Extract the (X, Y) coordinate from the center of the cell holding the provided text.  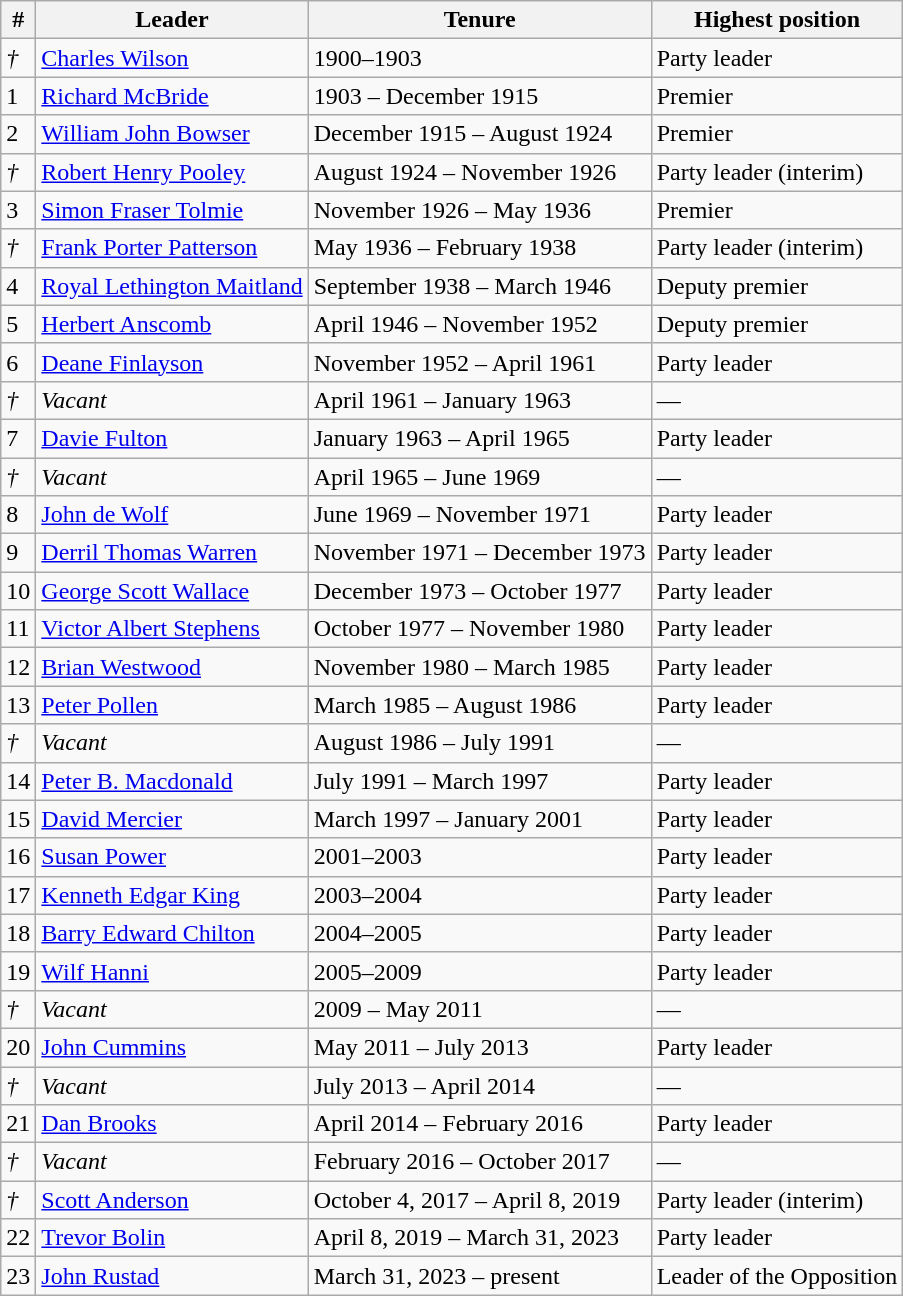
George Scott Wallace (172, 591)
21 (18, 1124)
William John Bowser (172, 134)
Wilf Hanni (172, 971)
Frank Porter Patterson (172, 248)
19 (18, 971)
June 1969 – November 1971 (480, 515)
6 (18, 362)
November 1926 – May 1936 (480, 210)
Royal Lethington Maitland (172, 286)
April 1961 – January 1963 (480, 400)
Leader (172, 20)
February 2016 – October 2017 (480, 1162)
Simon Fraser Tolmie (172, 210)
2003–2004 (480, 895)
17 (18, 895)
Kenneth Edgar King (172, 895)
Highest position (777, 20)
August 1924 – November 1926 (480, 172)
16 (18, 857)
October 4, 2017 – April 8, 2019 (480, 1200)
December 1973 – October 1977 (480, 591)
April 2014 – February 2016 (480, 1124)
2001–2003 (480, 857)
# (18, 20)
September 1938 – March 1946 (480, 286)
10 (18, 591)
April 8, 2019 – March 31, 2023 (480, 1238)
March 1997 – January 2001 (480, 819)
14 (18, 781)
August 1986 – July 1991 (480, 743)
3 (18, 210)
Dan Brooks (172, 1124)
Robert Henry Pooley (172, 172)
May 1936 – February 1938 (480, 248)
Davie Fulton (172, 438)
23 (18, 1276)
November 1971 – December 1973 (480, 553)
Herbert Anscomb (172, 324)
5 (18, 324)
July 1991 – March 1997 (480, 781)
April 1965 – June 1969 (480, 477)
John de Wolf (172, 515)
Scott Anderson (172, 1200)
1 (18, 96)
4 (18, 286)
April 1946 – November 1952 (480, 324)
Barry Edward Chilton (172, 933)
2004–2005 (480, 933)
Charles Wilson (172, 58)
9 (18, 553)
Peter B. Macdonald (172, 781)
2 (18, 134)
2005–2009 (480, 971)
July 2013 – April 2014 (480, 1085)
13 (18, 705)
March 31, 2023 – present (480, 1276)
15 (18, 819)
1900–1903 (480, 58)
November 1980 – March 1985 (480, 667)
December 1915 – August 1924 (480, 134)
22 (18, 1238)
11 (18, 629)
Susan Power (172, 857)
John Rustad (172, 1276)
October 1977 – November 1980 (480, 629)
1903 – December 1915 (480, 96)
8 (18, 515)
David Mercier (172, 819)
March 1985 – August 1986 (480, 705)
2009 – May 2011 (480, 1009)
18 (18, 933)
Leader of the Opposition (777, 1276)
12 (18, 667)
Peter Pollen (172, 705)
May 2011 – July 2013 (480, 1047)
20 (18, 1047)
November 1952 – April 1961 (480, 362)
Brian Westwood (172, 667)
Victor Albert Stephens (172, 629)
Derril Thomas Warren (172, 553)
Richard McBride (172, 96)
Deane Finlayson (172, 362)
John Cummins (172, 1047)
Tenure (480, 20)
7 (18, 438)
Trevor Bolin (172, 1238)
January 1963 – April 1965 (480, 438)
